Return the (x, y) coordinate for the center point of the cell that contains the specified text.  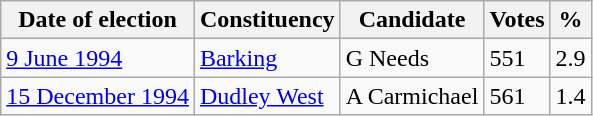
2.9 (570, 58)
Constituency (267, 20)
Dudley West (267, 96)
15 December 1994 (98, 96)
551 (517, 58)
561 (517, 96)
Barking (267, 58)
9 June 1994 (98, 58)
% (570, 20)
Candidate (412, 20)
Votes (517, 20)
G Needs (412, 58)
1.4 (570, 96)
Date of election (98, 20)
A Carmichael (412, 96)
